Identify which cell holds the provided text, then report its [X, Y] central coordinate. 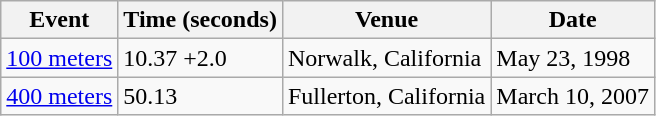
March 10, 2007 [573, 96]
Venue [386, 20]
May 23, 1998 [573, 58]
10.37 +2.0 [200, 58]
Norwalk, California [386, 58]
400 meters [60, 96]
100 meters [60, 58]
Date [573, 20]
50.13 [200, 96]
Time (seconds) [200, 20]
Event [60, 20]
Fullerton, California [386, 96]
